Detect which cell encompasses the target text, then output its (x, y) center coordinate. 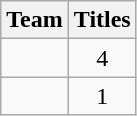
1 (102, 96)
Team (35, 20)
4 (102, 58)
Titles (102, 20)
